Determine the (X, Y) coordinate at the center of the cell enclosing the given text.  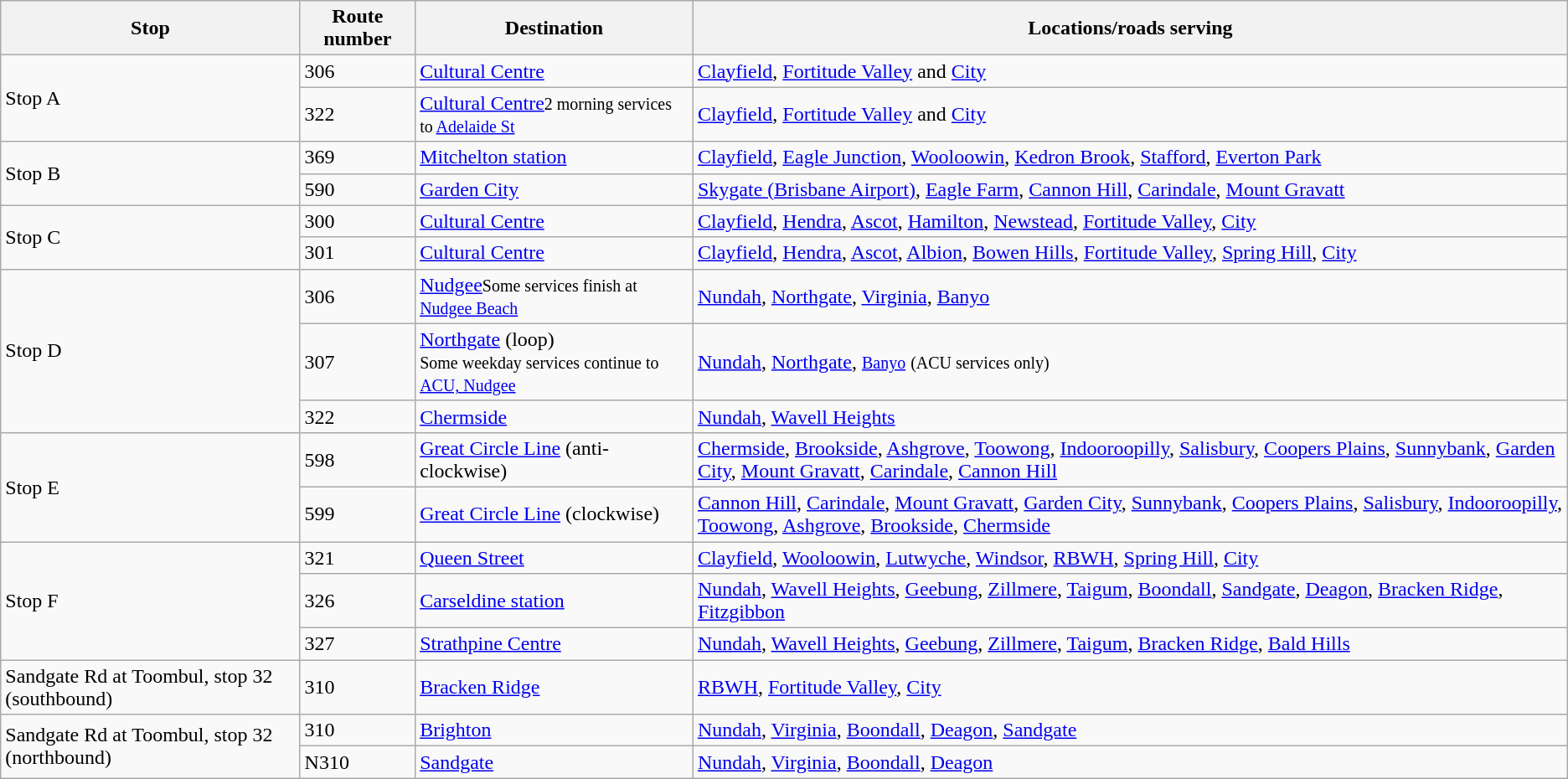
Nundah, Virginia, Boondall, Deagon (1130, 762)
590 (358, 189)
Stop E (151, 487)
Destination (554, 28)
Stop A (151, 99)
Chermside (554, 416)
Sandgate Rd at Toombul, stop 32 (southbound) (151, 687)
Mitchelton station (554, 157)
Sandgate Rd at Toombul, stop 32 (northbound) (151, 746)
Nundah, Wavell Heights (1130, 416)
Cannon Hill, Carindale, Mount Gravatt, Garden City, Sunnybank, Coopers Plains, Salisbury, Indooroopilly, Toowong, Ashgrove, Brookside, Chermside (1130, 514)
301 (358, 253)
Clayfield, Hendra, Ascot, Hamilton, Newstead, Fortitude Valley, City (1130, 221)
Stop F (151, 600)
NudgeeSome services finish at Nudgee Beach (554, 297)
Skygate (Brisbane Airport), Eagle Farm, Cannon Hill, Carindale, Mount Gravatt (1130, 189)
Garden City (554, 189)
Carseldine station (554, 601)
Brighton (554, 730)
599 (358, 514)
Strathpine Centre (554, 644)
Great Circle Line (clockwise) (554, 514)
Nundah, Wavell Heights, Geebung, Zillmere, Taigum, Boondall, Sandgate, Deagon, Bracken Ridge, Fitzgibbon (1130, 601)
598 (358, 459)
Sandgate (554, 762)
Bracken Ridge (554, 687)
Stop (151, 28)
326 (358, 601)
Clayfield, Eagle Junction, Wooloowin, Kedron Brook, Stafford, Everton Park (1130, 157)
Locations/roads serving (1130, 28)
Nundah, Northgate, Virginia, Banyo (1130, 297)
Clayfield, Hendra, Ascot, Albion, Bowen Hills, Fortitude Valley, Spring Hill, City (1130, 253)
369 (358, 157)
300 (358, 221)
Great Circle Line (anti-clockwise) (554, 459)
N310 (358, 762)
Queen Street (554, 557)
RBWH, Fortitude Valley, City (1130, 687)
Stop D (151, 350)
Nundah, Wavell Heights, Geebung, Zillmere, Taigum, Bracken Ridge, Bald Hills (1130, 644)
Clayfield, Wooloowin, Lutwyche, Windsor, RBWH, Spring Hill, City (1130, 557)
Cultural Centre2 morning services to Adelaide St (554, 114)
Northgate (loop)Some weekday services continue to ACU, Nudgee (554, 362)
Stop C (151, 237)
327 (358, 644)
307 (358, 362)
Nundah, Northgate, Banyo (ACU services only) (1130, 362)
Stop B (151, 173)
Route number (358, 28)
321 (358, 557)
Nundah, Virginia, Boondall, Deagon, Sandgate (1130, 730)
Chermside, Brookside, Ashgrove, Toowong, Indooroopilly, Salisbury, Coopers Plains, Sunnybank, Garden City, Mount Gravatt, Carindale, Cannon Hill (1130, 459)
